Return [X, Y] of the center of cell containing provided text 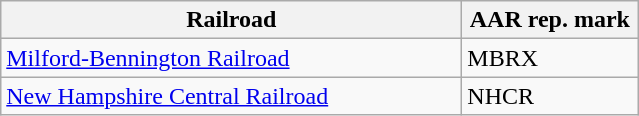
Milford-Bennington Railroad [232, 58]
NHCR [550, 96]
New Hampshire Central Railroad [232, 96]
AAR rep. mark [550, 20]
MBRX [550, 58]
Railroad [232, 20]
